Return (X, Y) of the center of cell containing provided text 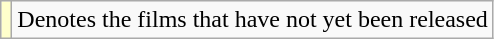
Denotes the films that have not yet been released (253, 20)
